Search for the cell housing the specified text and yield its [X, Y] center coordinate. 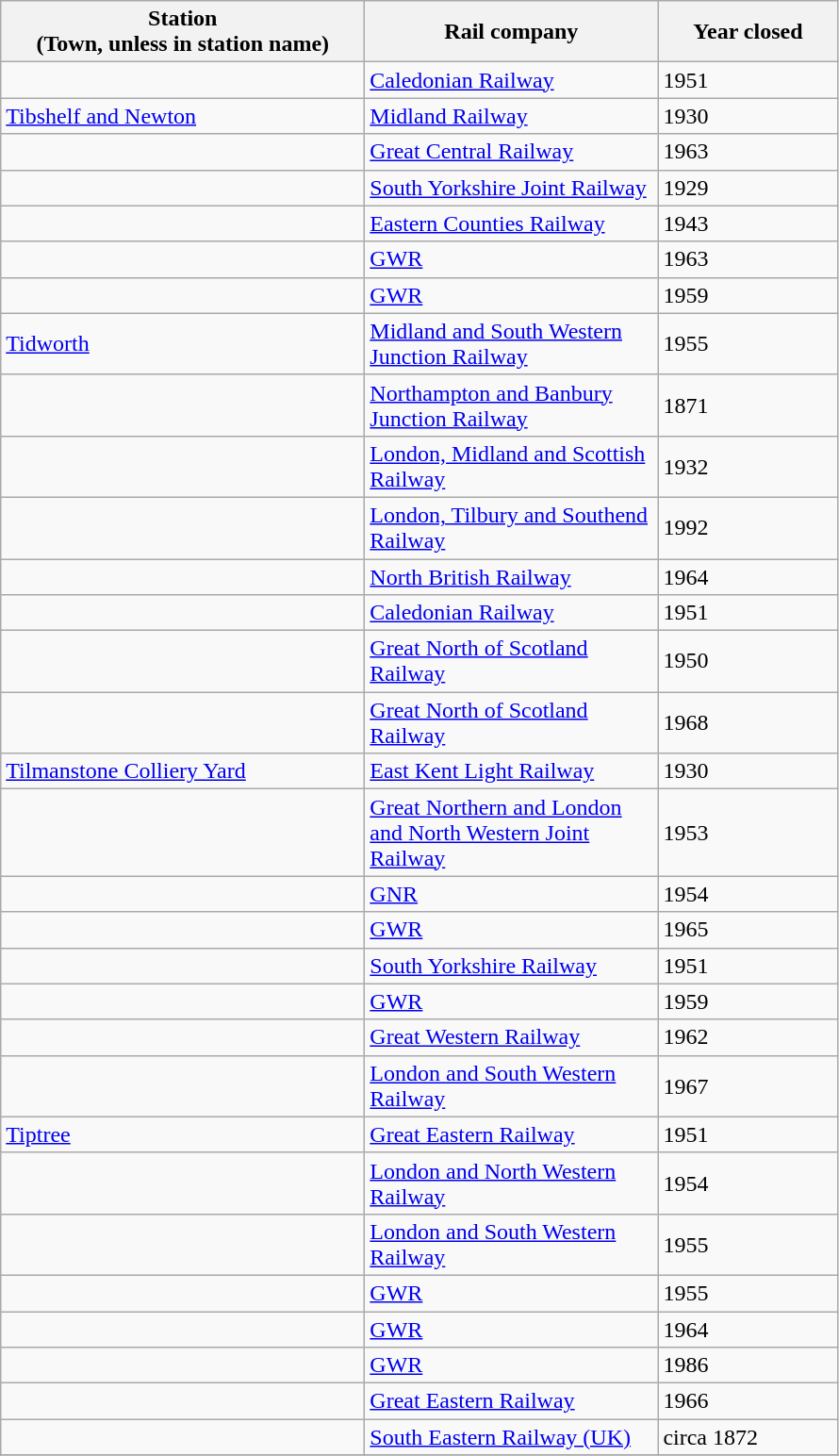
Northampton and Banbury Junction Railway [511, 405]
East Kent Light Railway [511, 771]
London, Midland and Scottish Railway [511, 466]
1986 [749, 1365]
1950 [749, 662]
Tiptree [183, 1134]
1967 [749, 1086]
1953 [749, 833]
Midland and South Western Junction Railway [511, 343]
Great Central Railway [511, 152]
1943 [749, 223]
South Eastern Railway (UK) [511, 1437]
Station(Town, unless in station name) [183, 32]
GNR [511, 894]
North British Railway [511, 576]
London and North Western Railway [511, 1183]
circa 1872 [749, 1437]
Midland Railway [511, 116]
South Yorkshire Railway [511, 966]
Tidworth [183, 343]
Tilmanstone Colliery Yard [183, 771]
1929 [749, 188]
1965 [749, 930]
1871 [749, 405]
1932 [749, 466]
1968 [749, 722]
Rail company [511, 32]
1966 [749, 1401]
Year closed [749, 32]
Great Western Railway [511, 1037]
Tibshelf and Newton [183, 116]
Great Northern and London and North Western Joint Railway [511, 833]
South Yorkshire Joint Railway [511, 188]
Eastern Counties Railway [511, 223]
London, Tilbury and Southend Railway [511, 528]
1962 [749, 1037]
1992 [749, 528]
